Find where the given text appears and provide that cell's center as [x, y] coordinate. 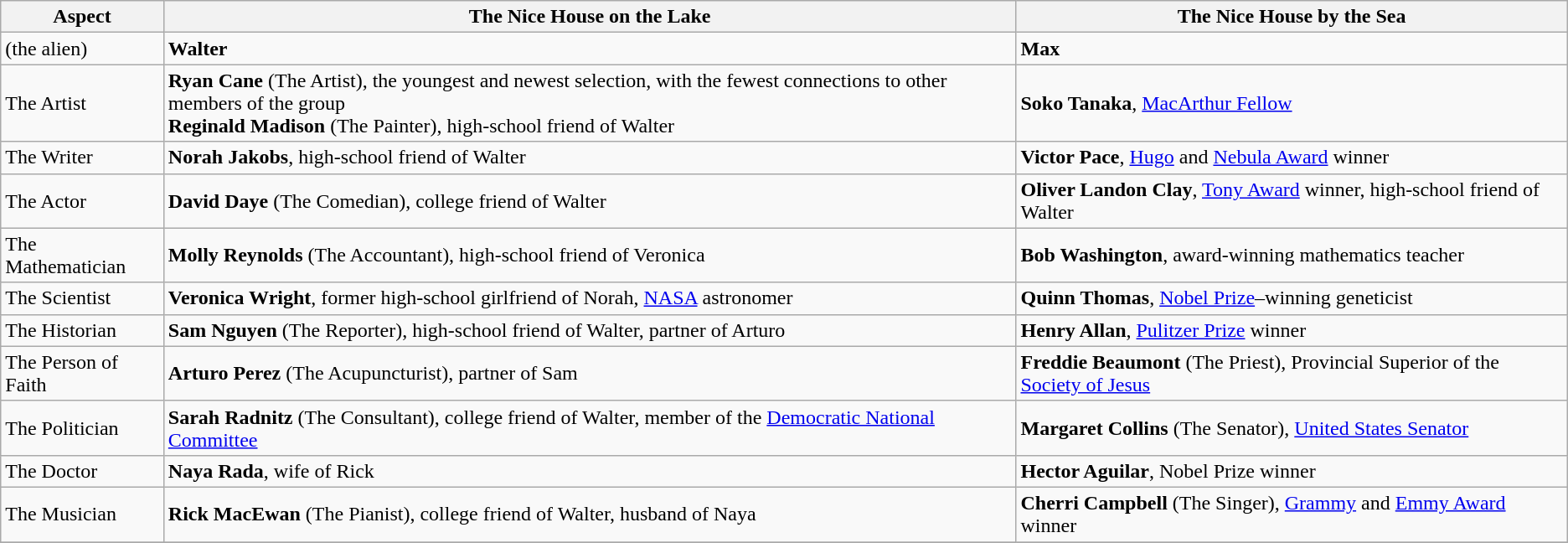
The Writer [82, 158]
Aspect [82, 17]
The Nice House by the Sea [1292, 17]
Freddie Beaumont (The Priest), Provincial Superior of the Society of Jesus [1292, 374]
The Musician [82, 515]
The Scientist [82, 298]
(the alien) [82, 49]
Sam Nguyen (The Reporter), high-school friend of Walter, partner of Arturo [590, 330]
The Historian [82, 330]
The Person of Faith [82, 374]
Molly Reynolds (The Accountant), high-school friend of Veronica [590, 255]
Arturo Perez (The Acupuncturist), partner of Sam [590, 374]
The Actor [82, 201]
Quinn Thomas, Nobel Prize–winning geneticist [1292, 298]
Sarah Radnitz (The Consultant), college friend of Walter, member of the Democratic National Committee [590, 427]
Norah Jakobs, high-school friend of Walter [590, 158]
Margaret Collins (The Senator), United States Senator [1292, 427]
The Nice House on the Lake [590, 17]
Max [1292, 49]
Henry Allan, Pulitzer Prize winner [1292, 330]
Rick MacEwan (The Pianist), college friend of Walter, husband of Naya [590, 515]
Oliver Landon Clay, Tony Award winner, high-school friend of Walter [1292, 201]
Hector Aguilar, Nobel Prize winner [1292, 471]
The Politician [82, 427]
Bob Washington, award-winning mathematics teacher [1292, 255]
The Artist [82, 103]
Soko Tanaka, MacArthur Fellow [1292, 103]
Naya Rada, wife of Rick [590, 471]
The Doctor [82, 471]
Victor Pace, Hugo and Nebula Award winner [1292, 158]
Walter [590, 49]
Cherri Campbell (The Singer), Grammy and Emmy Award winner [1292, 515]
David Daye (The Comedian), college friend of Walter [590, 201]
The Mathematician [82, 255]
Veronica Wright, former high-school girlfriend of Norah, NASA astronomer [590, 298]
